Detect which cell encompasses the target text, then output its [x, y] center coordinate. 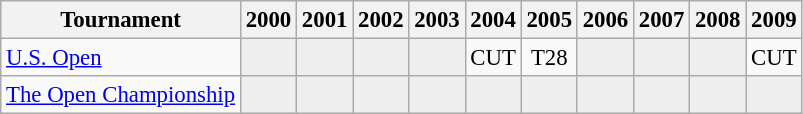
2001 [325, 20]
2008 [718, 20]
The Open Championship [121, 95]
2005 [549, 20]
2003 [437, 20]
Tournament [121, 20]
2006 [605, 20]
T28 [549, 58]
2002 [381, 20]
2007 [661, 20]
2009 [774, 20]
2000 [268, 20]
U.S. Open [121, 58]
2004 [493, 20]
